Detect which cell encompasses the target text, then output its [X, Y] center coordinate. 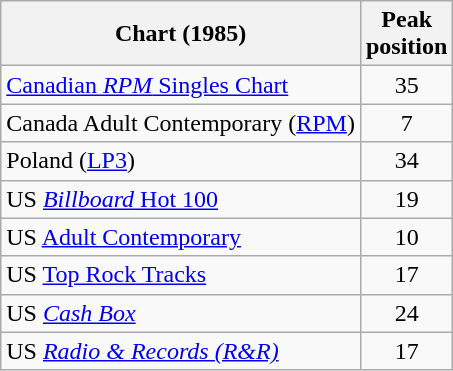
34 [406, 161]
7 [406, 123]
US Cash Box [181, 313]
Poland (LP3) [181, 161]
Chart (1985) [181, 34]
Canadian RPM Singles Chart [181, 85]
Peakposition [406, 34]
US Billboard Hot 100 [181, 199]
19 [406, 199]
24 [406, 313]
US Adult Contemporary [181, 237]
US Top Rock Tracks [181, 275]
US Radio & Records (R&R) [181, 351]
10 [406, 237]
Canada Adult Contemporary (RPM) [181, 123]
35 [406, 85]
